Extract the (x, y) coordinate from the center of the cell holding the provided text.  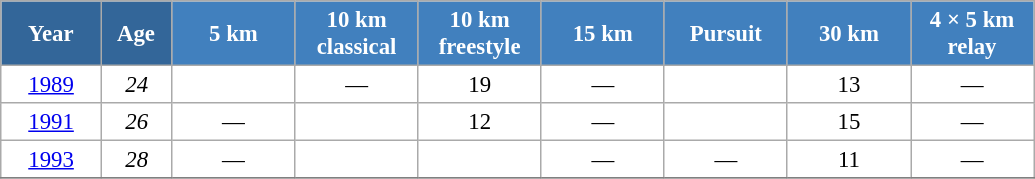
19 (480, 85)
28 (136, 160)
1991 (52, 122)
24 (136, 85)
1993 (52, 160)
15 km (602, 34)
11 (848, 160)
12 (480, 122)
Year (52, 34)
30 km (848, 34)
Age (136, 34)
13 (848, 85)
10 km freestyle (480, 34)
26 (136, 122)
5 km (234, 34)
4 × 5 km relay (972, 34)
1989 (52, 85)
Pursuit (726, 34)
15 (848, 122)
10 km classical (356, 34)
